Identify which cell holds the provided text, then report its (X, Y) central coordinate. 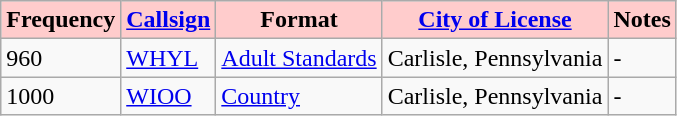
Callsign (168, 20)
Notes (642, 20)
1000 (61, 96)
Country (299, 96)
WHYL (168, 58)
WIOO (168, 96)
Frequency (61, 20)
Adult Standards (299, 58)
960 (61, 58)
Format (299, 20)
City of License (495, 20)
